Identify which cell holds the provided text, then report its [x, y] central coordinate. 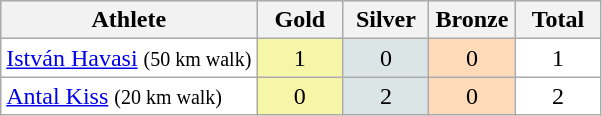
Gold [300, 20]
Silver [386, 20]
Total [558, 20]
Bronze [472, 20]
Athlete [129, 20]
Antal Kiss (20 km walk) [129, 96]
István Havasi (50 km walk) [129, 58]
